Determine the [X, Y] coordinate at the center of the cell enclosing the given text.  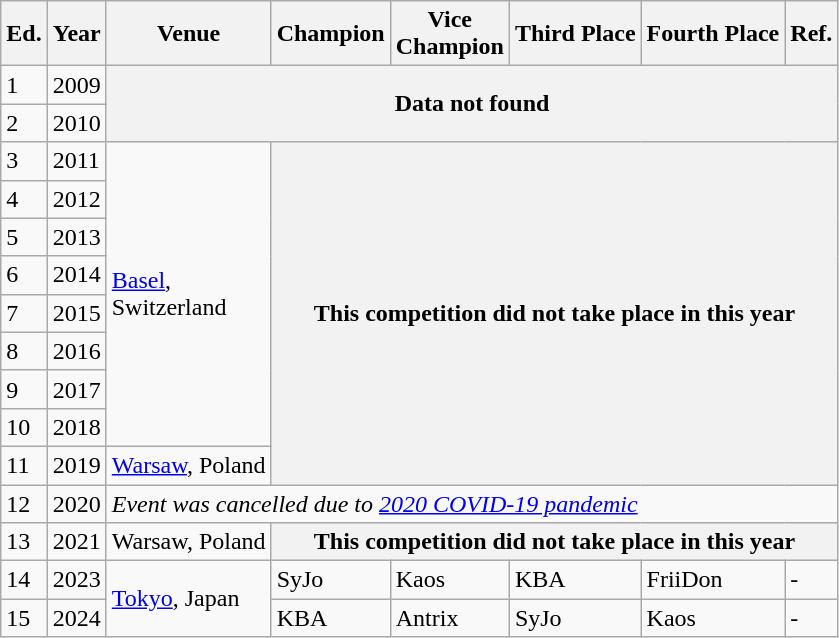
2012 [76, 199]
4 [24, 199]
12 [24, 503]
Ref. [812, 34]
2011 [76, 161]
2019 [76, 465]
15 [24, 618]
10 [24, 427]
2024 [76, 618]
2 [24, 123]
2016 [76, 351]
2023 [76, 580]
FriiDon [713, 580]
14 [24, 580]
9 [24, 389]
Year [76, 34]
2015 [76, 313]
Venue [188, 34]
6 [24, 275]
Antrix [450, 618]
Event was cancelled due to 2020 COVID-19 pandemic [472, 503]
Basel,Switzerland [188, 294]
ViceChampion [450, 34]
11 [24, 465]
1 [24, 85]
Champion [330, 34]
Fourth Place [713, 34]
Third Place [575, 34]
2018 [76, 427]
5 [24, 237]
2020 [76, 503]
7 [24, 313]
13 [24, 542]
2010 [76, 123]
2017 [76, 389]
2013 [76, 237]
Tokyo, Japan [188, 599]
3 [24, 161]
2014 [76, 275]
2021 [76, 542]
Data not found [472, 104]
8 [24, 351]
Ed. [24, 34]
2009 [76, 85]
